Output the (X, Y) coordinate of the center of the cell containing the given text.  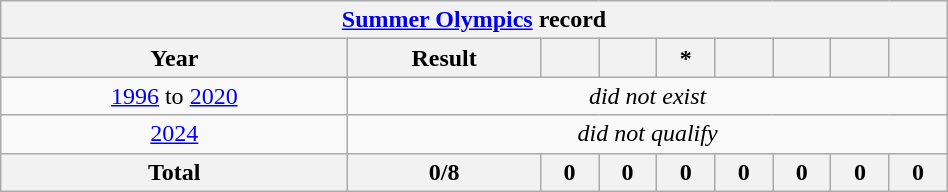
Summer Olympics record (474, 20)
* (686, 58)
did not qualify (648, 134)
Year (174, 58)
2024 (174, 134)
0/8 (444, 172)
1996 to 2020 (174, 96)
did not exist (648, 96)
Total (174, 172)
Result (444, 58)
